From the cell containing the given text, extract its center point as [x, y] coordinate. 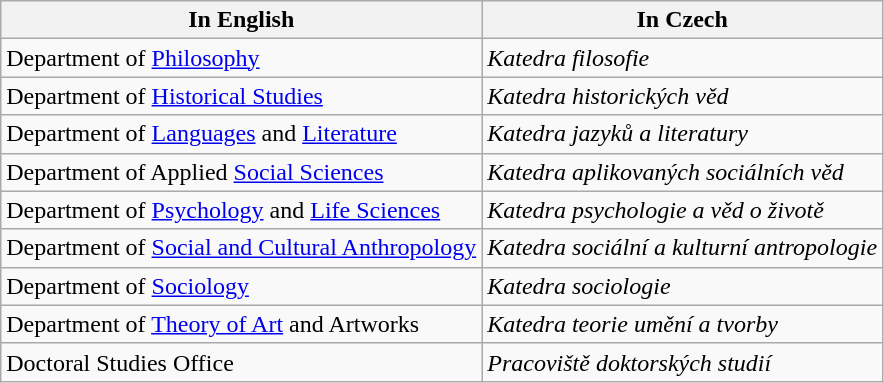
Katedra sociologie [682, 286]
Department of Theory of Art and Artworks [242, 324]
Department of Sociology [242, 286]
Katedra historických věd [682, 96]
Katedra teorie umění a tvorby [682, 324]
Katedra psychologie a věd o životě [682, 210]
Katedra filosofie [682, 58]
Pracoviště doktorských studií [682, 362]
Katedra aplikovaných sociálních věd [682, 172]
Doctoral Studies Office [242, 362]
In Czech [682, 20]
Katedra jazyků a literatury [682, 134]
Department of Languages and Literature [242, 134]
Department of Philosophy [242, 58]
Department of Psychology and Life Sciences [242, 210]
In English [242, 20]
Department of Applied Social Sciences [242, 172]
Department of Historical Studies [242, 96]
Katedra sociální a kulturní antropologie [682, 248]
Department of Social and Cultural Anthropology [242, 248]
